For the text-containing cell, return its midpoint in (x, y) coordinate format. 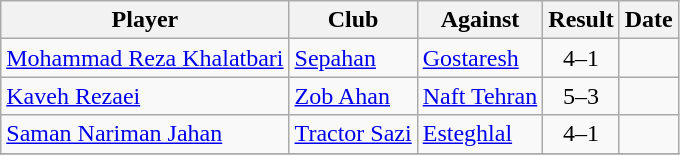
Date (648, 20)
Kaveh Rezaei (145, 96)
Esteghlal (480, 134)
Result (581, 20)
Sepahan (353, 58)
Naft Tehran (480, 96)
Tractor Sazi (353, 134)
Club (353, 20)
Saman Nariman Jahan (145, 134)
Player (145, 20)
Against (480, 20)
5–3 (581, 96)
Zob Ahan (353, 96)
Gostaresh (480, 58)
Mohammad Reza Khalatbari (145, 58)
